Provide the [X, Y] coordinate of the cell's center where the given text is located.  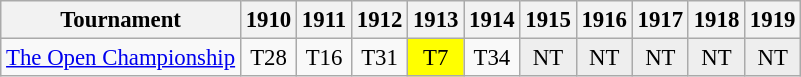
T34 [492, 58]
1915 [548, 20]
1912 [379, 20]
1919 [773, 20]
1913 [436, 20]
1910 [268, 20]
T7 [436, 58]
T31 [379, 58]
1917 [660, 20]
T16 [324, 58]
1911 [324, 20]
1914 [492, 20]
T28 [268, 58]
Tournament [121, 20]
1916 [604, 20]
The Open Championship [121, 58]
1918 [716, 20]
